Pinpoint the cell where the given text exists, returning its [x, y] midpoint coordinate. 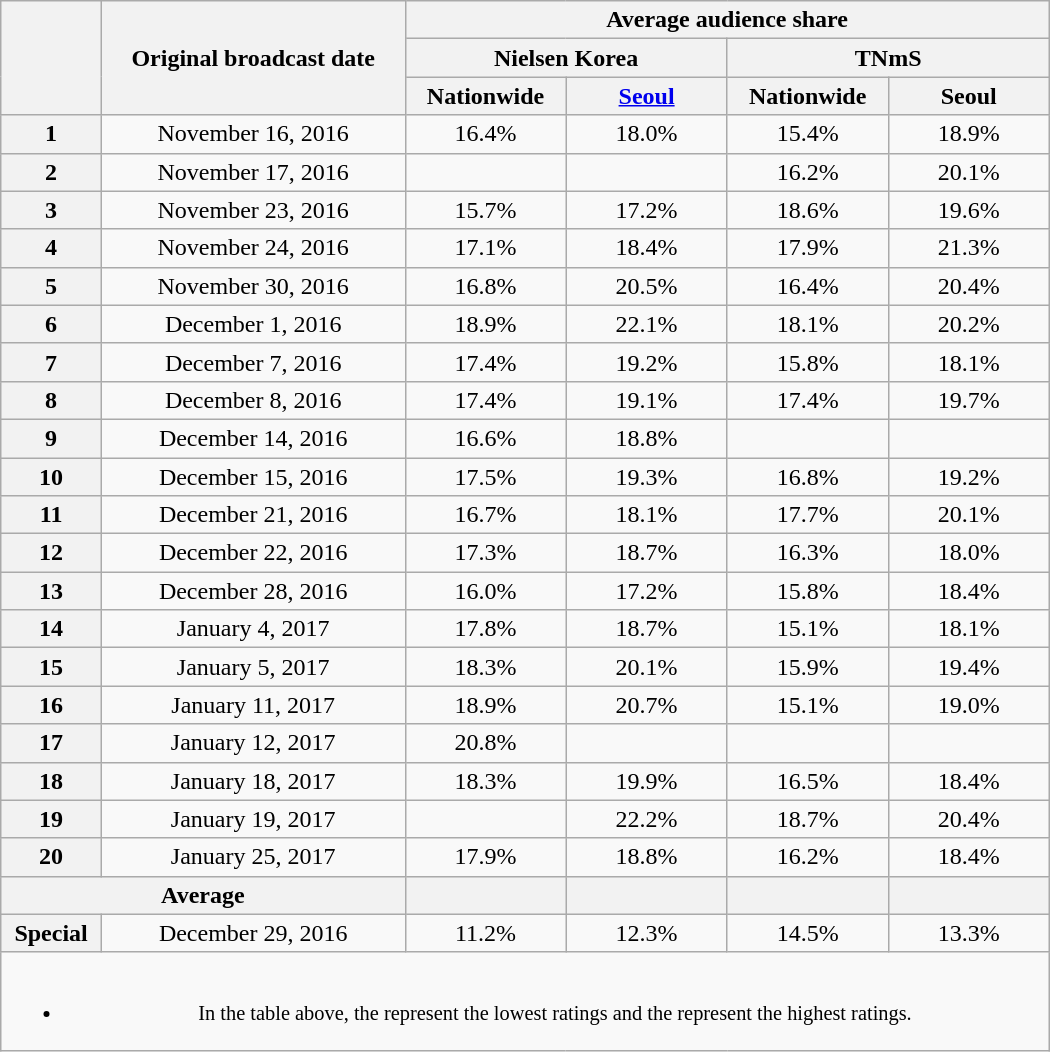
16.7% [486, 515]
17.5% [486, 477]
December 14, 2016 [253, 438]
December 29, 2016 [253, 933]
January 5, 2017 [253, 667]
22.1% [646, 324]
In the table above, the represent the lowest ratings and the represent the highest ratings. [525, 1001]
15.9% [808, 667]
December 28, 2016 [253, 591]
Average [203, 895]
19.1% [646, 400]
17.7% [808, 515]
15.4% [808, 134]
January 25, 2017 [253, 857]
16.6% [486, 438]
17.1% [486, 248]
9 [52, 438]
19.0% [968, 705]
January 11, 2017 [253, 705]
19.3% [646, 477]
10 [52, 477]
12.3% [646, 933]
19.9% [646, 781]
November 16, 2016 [253, 134]
Special [52, 933]
November 24, 2016 [253, 248]
December 1, 2016 [253, 324]
December 7, 2016 [253, 362]
17.8% [486, 629]
TNmS [888, 58]
January 18, 2017 [253, 781]
19 [52, 819]
16.5% [808, 781]
Original broadcast date [253, 58]
14.5% [808, 933]
20.7% [646, 705]
12 [52, 553]
14 [52, 629]
5 [52, 286]
November 17, 2016 [253, 172]
8 [52, 400]
7 [52, 362]
19.4% [968, 667]
20.5% [646, 286]
December 22, 2016 [253, 553]
20 [52, 857]
17.3% [486, 553]
20.2% [968, 324]
6 [52, 324]
17 [52, 743]
18.6% [808, 210]
Nielsen Korea [566, 58]
4 [52, 248]
November 30, 2016 [253, 286]
13.3% [968, 933]
11.2% [486, 933]
15 [52, 667]
19.6% [968, 210]
16 [52, 705]
Average audience share [727, 20]
January 4, 2017 [253, 629]
December 8, 2016 [253, 400]
22.2% [646, 819]
December 15, 2016 [253, 477]
20.8% [486, 743]
18 [52, 781]
December 21, 2016 [253, 515]
2 [52, 172]
1 [52, 134]
16.0% [486, 591]
11 [52, 515]
13 [52, 591]
3 [52, 210]
16.3% [808, 553]
November 23, 2016 [253, 210]
January 12, 2017 [253, 743]
15.7% [486, 210]
21.3% [968, 248]
19.7% [968, 400]
January 19, 2017 [253, 819]
